Search for the cell housing the specified text and yield its [x, y] center coordinate. 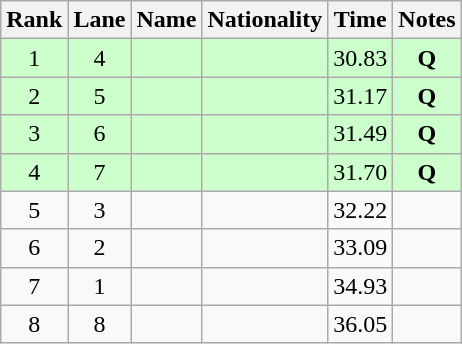
Nationality [265, 20]
32.22 [360, 210]
31.49 [360, 134]
30.83 [360, 58]
36.05 [360, 324]
33.09 [360, 248]
34.93 [360, 286]
Time [360, 20]
31.70 [360, 172]
Rank [34, 20]
Notes [427, 20]
31.17 [360, 96]
Name [166, 20]
Lane [100, 20]
